From the cell containing the given text, extract its center point as [X, Y] coordinate. 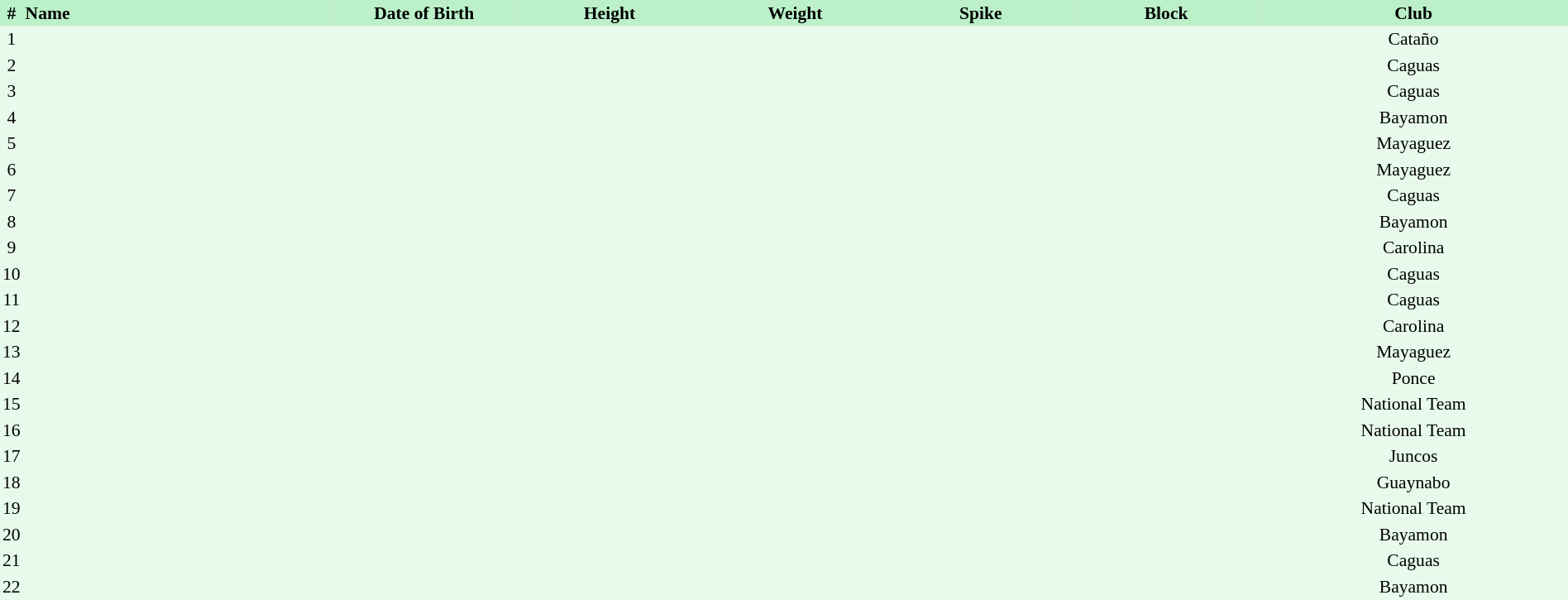
Cataño [1413, 40]
21 [12, 561]
5 [12, 144]
# [12, 13]
Weight [796, 13]
18 [12, 482]
12 [12, 326]
Ponce [1413, 378]
6 [12, 170]
11 [12, 300]
1 [12, 40]
20 [12, 535]
7 [12, 195]
Spike [981, 13]
15 [12, 404]
19 [12, 508]
3 [12, 91]
2 [12, 65]
10 [12, 274]
17 [12, 457]
Name [177, 13]
9 [12, 248]
Block [1166, 13]
22 [12, 587]
4 [12, 118]
13 [12, 353]
14 [12, 378]
Height [610, 13]
Juncos [1413, 457]
Date of Birth [424, 13]
Guaynabo [1413, 482]
16 [12, 430]
8 [12, 222]
Club [1413, 13]
